Extract the [x, y] coordinate from the center of the cell holding the provided text.  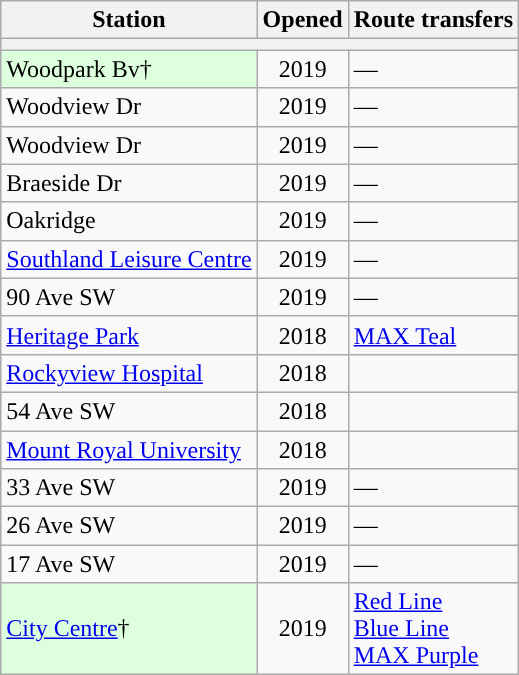
Heritage Park [129, 335]
90 Ave SW [129, 297]
Station [129, 20]
Southland Leisure Centre [129, 259]
17 Ave SW [129, 564]
Opened [302, 20]
54 Ave SW [129, 411]
26 Ave SW [129, 526]
Braeside Dr [129, 183]
MAX Teal [433, 335]
Mount Royal University [129, 449]
33 Ave SW [129, 488]
Woodpark Bv† [129, 69]
Rockyview Hospital [129, 373]
Route transfers [433, 20]
Oakridge [129, 221]
Red Line Blue Line MAX Purple [433, 629]
City Centre† [129, 629]
